For the text-containing cell, return its midpoint in [X, Y] coordinate format. 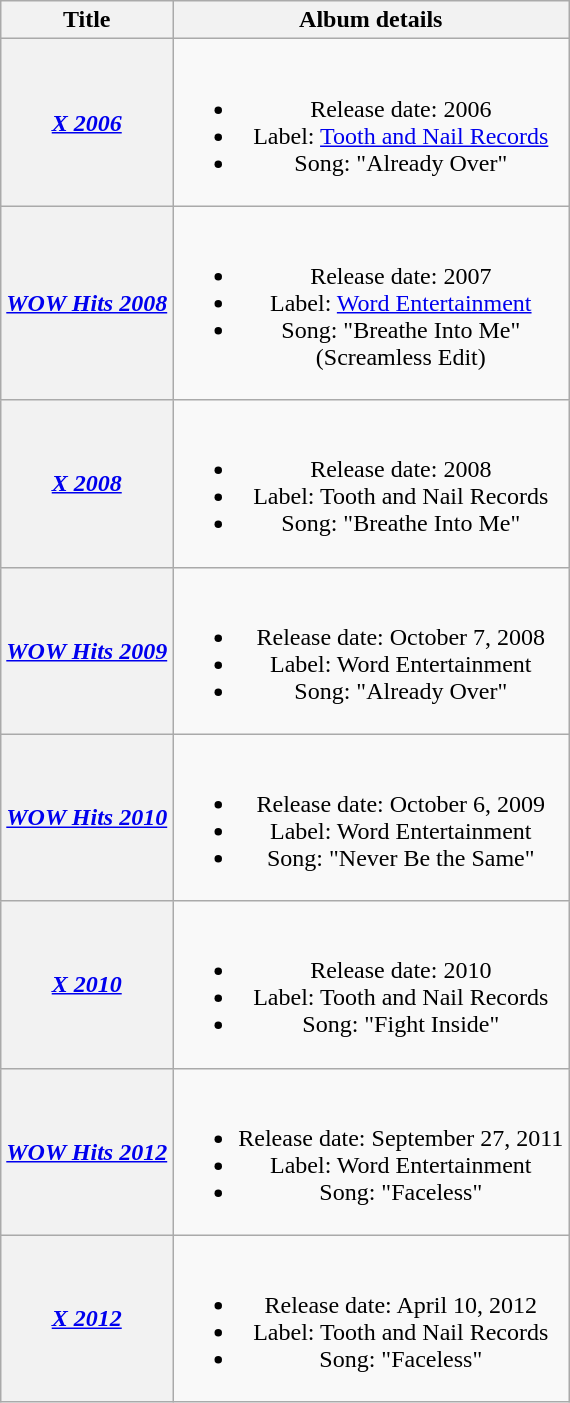
X 2010 [87, 984]
Title [87, 20]
Release date: April 10, 2012Label: Tooth and Nail RecordsSong: "Faceless" [371, 1318]
Release date: 2007Label: Word EntertainmentSong: "Breathe Into Me"(Screamless Edit) [371, 303]
Release date: October 7, 2008Label: Word EntertainmentSong: "Already Over" [371, 650]
Release date: 2008Label: Tooth and Nail RecordsSong: "Breathe Into Me" [371, 484]
Album details [371, 20]
Release date: 2010Label: Tooth and Nail RecordsSong: "Fight Inside" [371, 984]
Release date: 2006Label: Tooth and Nail RecordsSong: "Already Over" [371, 122]
X 2008 [87, 484]
WOW Hits 2008 [87, 303]
WOW Hits 2010 [87, 818]
Release date: October 6, 2009Label: Word EntertainmentSong: "Never Be the Same" [371, 818]
Release date: September 27, 2011Label: Word EntertainmentSong: "Faceless" [371, 1152]
X 2012 [87, 1318]
WOW Hits 2012 [87, 1152]
X 2006 [87, 122]
WOW Hits 2009 [87, 650]
